Determine the [x, y] coordinate at the center of the cell enclosing the given text.  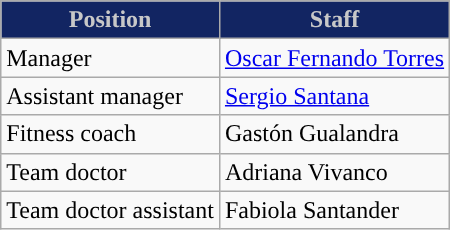
Staff [334, 20]
Manager [110, 58]
Gastón Gualandra [334, 134]
Team doctor [110, 172]
Sergio Santana [334, 96]
Fabiola Santander [334, 210]
Oscar Fernando Torres [334, 58]
Fitness coach [110, 134]
Position [110, 20]
Adriana Vivanco [334, 172]
Assistant manager [110, 96]
Team doctor assistant [110, 210]
